Determine the [X, Y] coordinate at the center of the cell enclosing the given text.  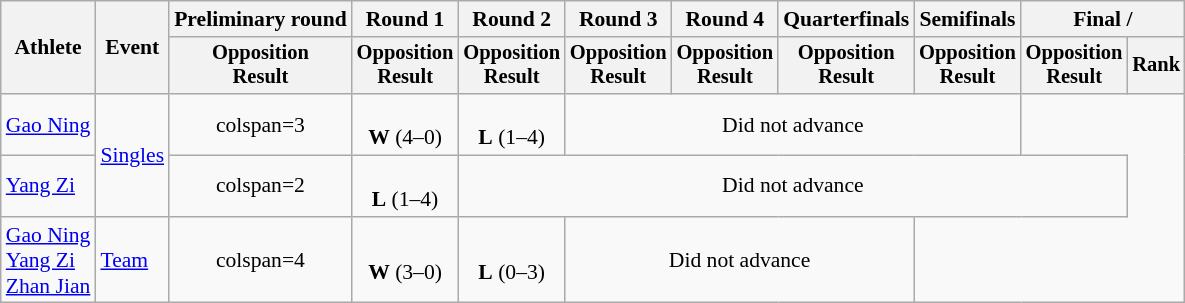
Round 4 [726, 19]
Singles [132, 155]
colspan=2 [260, 186]
Athlete [48, 48]
Round 1 [406, 19]
colspan=3 [260, 124]
Quarterfinals [846, 19]
Yang Zi [48, 186]
Preliminary round [260, 19]
Round 2 [512, 19]
Round 3 [618, 19]
Gao Ning [48, 124]
Event [132, 48]
W (4–0) [406, 124]
Semifinals [968, 19]
Final / [1103, 19]
Rank [1156, 66]
